Locate the cell with the specified text and output its [X, Y] center coordinate. 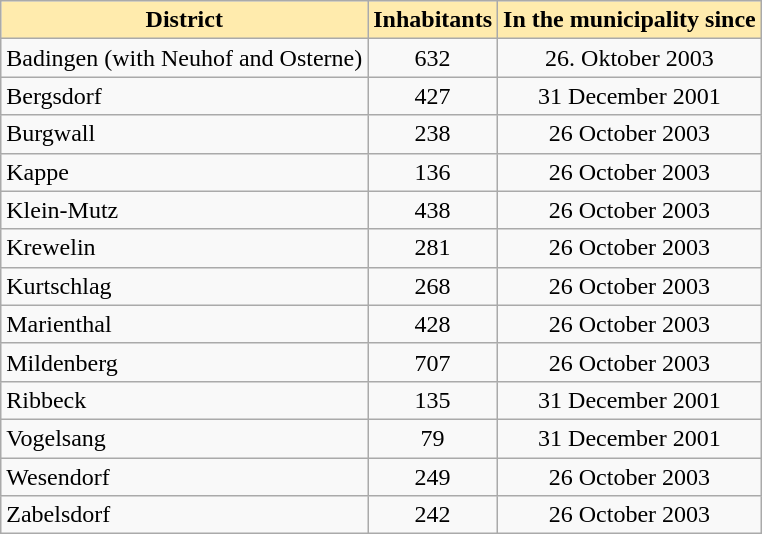
Kappe [184, 172]
438 [433, 210]
26. Oktober 2003 [630, 58]
Klein-Mutz [184, 210]
Kurtschlag [184, 286]
Krewelin [184, 248]
249 [433, 477]
242 [433, 515]
428 [433, 324]
Burgwall [184, 134]
In the municipality since [630, 20]
427 [433, 96]
Bergsdorf [184, 96]
707 [433, 362]
Wesendorf [184, 477]
238 [433, 134]
Mildenberg [184, 362]
281 [433, 248]
268 [433, 286]
Ribbeck [184, 400]
135 [433, 400]
Badingen (with Neuhof and Osterne) [184, 58]
79 [433, 438]
District [184, 20]
136 [433, 172]
Inhabitants [433, 20]
Zabelsdorf [184, 515]
Marienthal [184, 324]
Vogelsang [184, 438]
632 [433, 58]
